Locate the cell with the specified text and output its (X, Y) center coordinate. 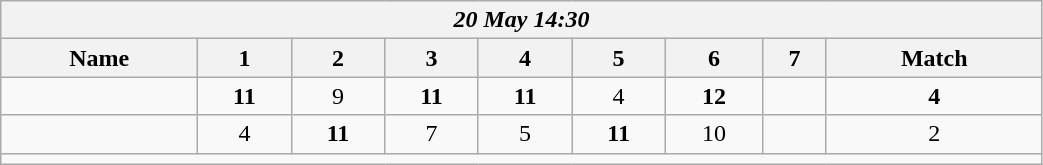
12 (714, 96)
20 May 14:30 (522, 20)
10 (714, 134)
Name (100, 58)
9 (338, 96)
3 (432, 58)
6 (714, 58)
Match (934, 58)
1 (245, 58)
